Find where the given text appears and provide that cell's center as (X, Y) coordinate. 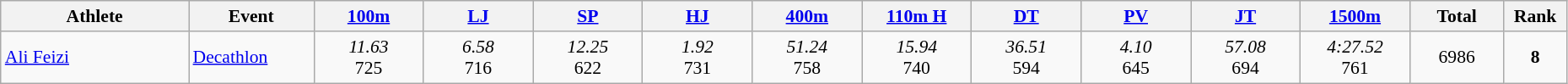
400m (807, 16)
Total (1456, 16)
SP (588, 16)
6.58716 (478, 58)
Ali Feizi (94, 58)
57.08694 (1246, 58)
12.25622 (588, 58)
HJ (698, 16)
Decathlon (251, 58)
DT (1026, 16)
Event (251, 16)
6986 (1456, 58)
4:27.52761 (1355, 58)
4.10645 (1136, 58)
15.94740 (917, 58)
JT (1246, 16)
36.51594 (1026, 58)
1500m (1355, 16)
1.92731 (698, 58)
8 (1535, 58)
110m H (917, 16)
100m (369, 16)
51.24758 (807, 58)
11.63725 (369, 58)
PV (1136, 16)
LJ (478, 16)
Athlete (94, 16)
Rank (1535, 16)
